Scan for the cell matching the given text and deliver its (x, y) coordinate at center. 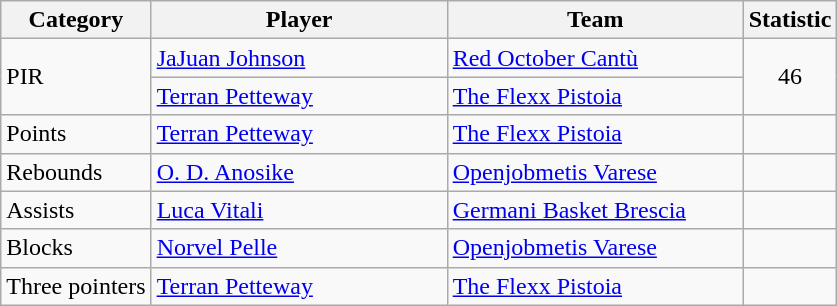
JaJuan Johnson (299, 58)
Three pointers (76, 286)
Category (76, 20)
Blocks (76, 248)
Rebounds (76, 172)
Player (299, 20)
Luca Vitali (299, 210)
O. D. Anosike (299, 172)
Statistic (790, 20)
Assists (76, 210)
PIR (76, 77)
46 (790, 77)
Germani Basket Brescia (595, 210)
Team (595, 20)
Norvel Pelle (299, 248)
Red October Cantù (595, 58)
Points (76, 134)
